For the text-containing cell, return its midpoint in (X, Y) coordinate format. 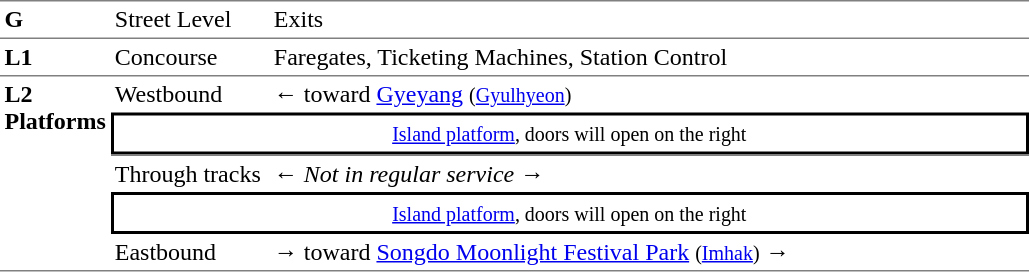
Street Level (190, 20)
G (55, 20)
L2Platforms (55, 173)
L1 (55, 57)
Eastbound (190, 253)
← toward Gyeyang (Gyulhyeon) (648, 94)
← Not in regular service → (648, 173)
Concourse (190, 57)
Westbound (190, 94)
Faregates, Ticketing Machines, Station Control (648, 57)
Exits (648, 20)
Through tracks (190, 173)
→ toward Songdo Moonlight Festival Park (Imhak) → (648, 253)
